From the cell containing the given text, extract its center point as [x, y] coordinate. 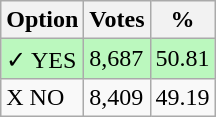
X NO [42, 97]
✓ YES [42, 59]
8,409 [117, 97]
8,687 [117, 59]
Option [42, 20]
% [182, 20]
Votes [117, 20]
49.19 [182, 97]
50.81 [182, 59]
